Locate the cell with the specified text and output its (X, Y) center coordinate. 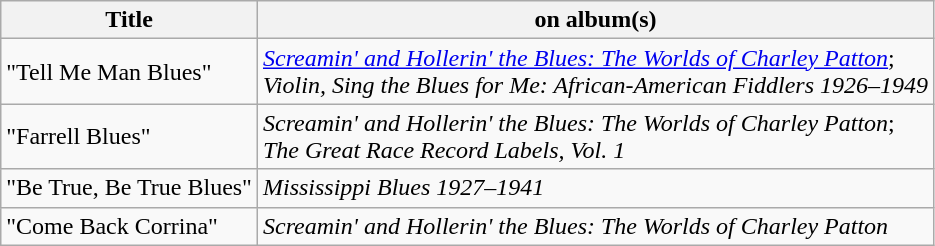
Screamin' and Hollerin' the Blues: The Worlds of Charley Patton;The Great Race Record Labels, Vol. 1 (595, 136)
Screamin' and Hollerin' the Blues: The Worlds of Charley Patton (595, 226)
on album(s) (595, 20)
Mississippi Blues 1927–1941 (595, 188)
"Tell Me Man Blues" (130, 72)
"Farrell Blues" (130, 136)
Title (130, 20)
"Be True, Be True Blues" (130, 188)
"Come Back Corrina" (130, 226)
Screamin' and Hollerin' the Blues: The Worlds of Charley Patton;Violin, Sing the Blues for Me: African-American Fiddlers 1926–1949 (595, 72)
